Output the (X, Y) coordinate of the center of the cell containing the given text.  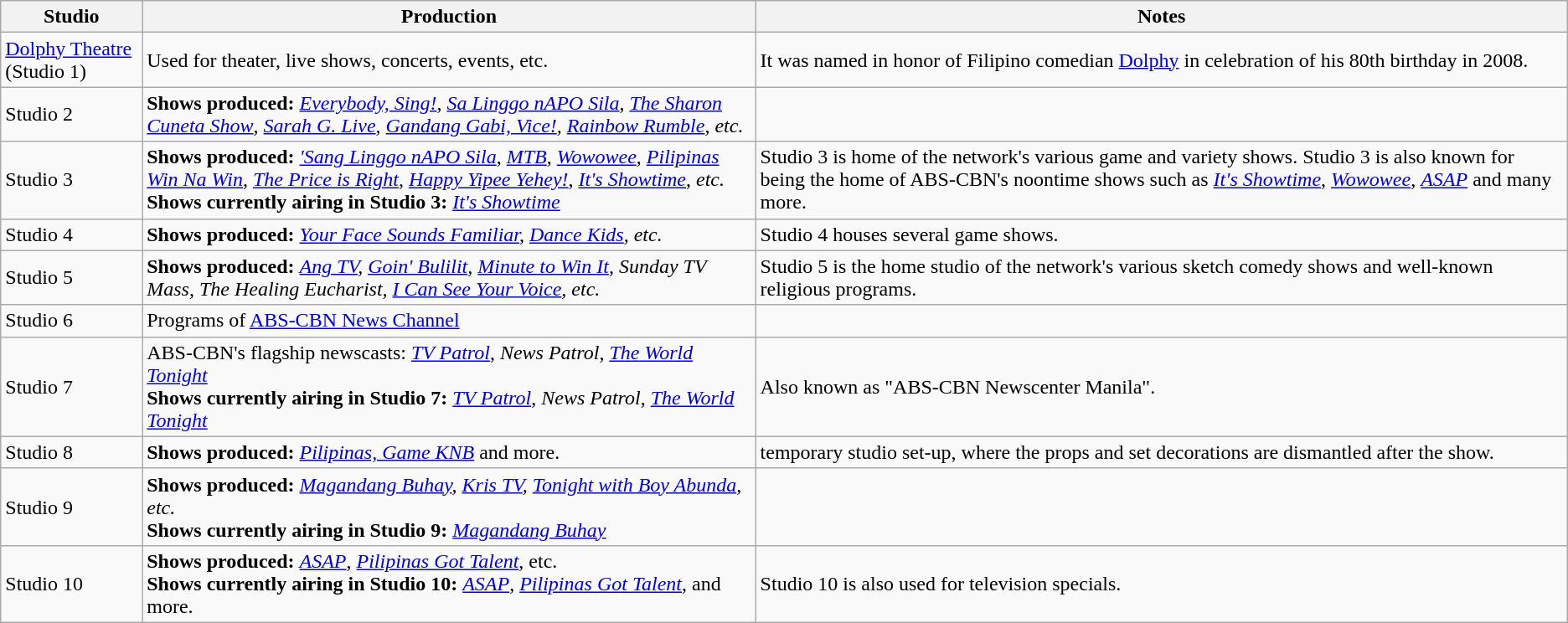
temporary studio set-up, where the props and set decorations are dismantled after the show. (1161, 452)
It was named in honor of Filipino comedian Dolphy in celebration of his 80th birthday in 2008. (1161, 60)
ABS-CBN's flagship newscasts: TV Patrol, News Patrol, The World TonightShows currently airing in Studio 7: TV Patrol, News Patrol, The World Tonight (449, 387)
Shows produced: Everybody, Sing!, Sa Linggo nAPO Sila, The Sharon Cuneta Show, Sarah G. Live, Gandang Gabi, Vice!, Rainbow Rumble, etc. (449, 114)
Studio 9 (72, 507)
Shows produced: Ang TV, Goin' Bulilit, Minute to Win It, Sunday TV Mass, The Healing Eucharist, I Can See Your Voice, etc. (449, 278)
Production (449, 17)
Studio 2 (72, 114)
Studio 5 is the home studio of the network's various sketch comedy shows and well-known religious programs. (1161, 278)
Studio 10 is also used for television specials. (1161, 584)
Shows produced: Magandang Buhay, Kris TV, Tonight with Boy Abunda, etc.Shows currently airing in Studio 9: Magandang Buhay (449, 507)
Studio 10 (72, 584)
Dolphy Theatre (Studio 1) (72, 60)
Programs of ABS-CBN News Channel (449, 321)
Studio 7 (72, 387)
Studio 5 (72, 278)
Studio 4 (72, 234)
Studio 6 (72, 321)
Notes (1161, 17)
Studio 8 (72, 452)
Studio 4 houses several game shows. (1161, 234)
Studio 3 (72, 180)
Shows produced: Pilipinas, Game KNB and more. (449, 452)
Shows produced: Your Face Sounds Familiar, Dance Kids, etc. (449, 234)
Also known as "ABS-CBN Newscenter Manila". (1161, 387)
Used for theater, live shows, concerts, events, etc. (449, 60)
Studio (72, 17)
Shows produced: ASAP, Pilipinas Got Talent, etc.Shows currently airing in Studio 10: ASAP, Pilipinas Got Talent, and more. (449, 584)
